Determine the [X, Y] coordinate at the center of the cell enclosing the given text.  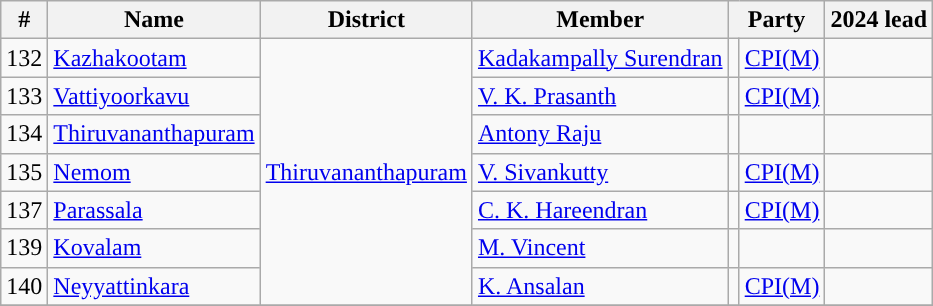
V. K. Prasanth [600, 96]
2024 lead [879, 20]
140 [24, 286]
Neyyattinkara [154, 286]
Vattiyoorkavu [154, 96]
Nemom [154, 172]
Name [154, 20]
V. Sivankutty [600, 172]
139 [24, 248]
Kadakampally Surendran [600, 58]
Member [600, 20]
134 [24, 134]
# [24, 20]
Parassala [154, 210]
Antony Raju [600, 134]
135 [24, 172]
K. Ansalan [600, 286]
137 [24, 210]
132 [24, 58]
District [366, 20]
Party [776, 20]
Kazhakootam [154, 58]
Kovalam [154, 248]
C. K. Hareendran [600, 210]
M. Vincent [600, 248]
133 [24, 96]
